Scan for the cell matching the given text and deliver its (X, Y) coordinate at center. 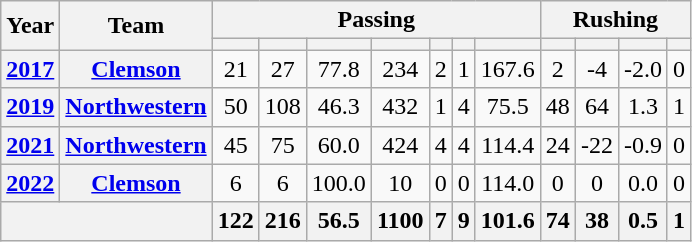
Passing (376, 20)
64 (596, 107)
Team (136, 26)
1100 (400, 221)
0.0 (642, 183)
9 (464, 221)
-2.0 (642, 69)
38 (596, 221)
74 (558, 221)
2022 (30, 183)
75 (282, 145)
2019 (30, 107)
27 (282, 69)
1.3 (642, 107)
-4 (596, 69)
75.5 (508, 107)
50 (236, 107)
46.3 (338, 107)
114.4 (508, 145)
108 (282, 107)
56.5 (338, 221)
167.6 (508, 69)
0.5 (642, 221)
7 (440, 221)
60.0 (338, 145)
122 (236, 221)
101.6 (508, 221)
24 (558, 145)
234 (400, 69)
2021 (30, 145)
2017 (30, 69)
216 (282, 221)
21 (236, 69)
432 (400, 107)
10 (400, 183)
Year (30, 26)
Rushing (615, 20)
77.8 (338, 69)
-22 (596, 145)
100.0 (338, 183)
-0.9 (642, 145)
48 (558, 107)
424 (400, 145)
114.0 (508, 183)
45 (236, 145)
